From the cell containing the given text, extract its center point as (x, y) coordinate. 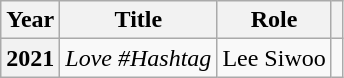
Love #Hashtag (138, 58)
Role (274, 20)
2021 (30, 58)
Lee Siwoo (274, 58)
Title (138, 20)
Year (30, 20)
